Return (X, Y) of the center of cell containing provided text 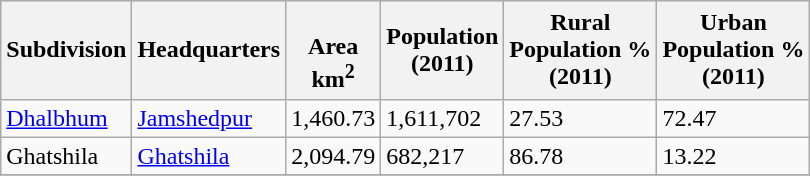
72.47 (734, 118)
Subdivision (66, 50)
86.78 (580, 156)
1,460.73 (334, 118)
RuralPopulation %(2011) (580, 50)
Urban Population % (2011) (734, 50)
682,217 (442, 156)
2,094.79 (334, 156)
Dhalbhum (66, 118)
Headquarters (209, 50)
13.22 (734, 156)
Jamshedpur (209, 118)
Areakm2 (334, 50)
Population(2011) (442, 50)
27.53 (580, 118)
1,611,702 (442, 118)
